From the cell containing the given text, extract its center point as (x, y) coordinate. 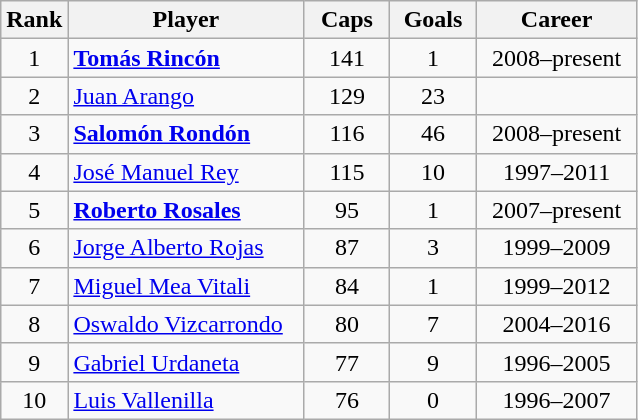
Juan Arango (186, 96)
80 (347, 324)
5 (34, 210)
Caps (347, 20)
129 (347, 96)
1999–2012 (556, 286)
76 (347, 400)
95 (347, 210)
Rank (34, 20)
1999–2009 (556, 248)
6 (34, 248)
Gabriel Urdaneta (186, 362)
José Manuel Rey (186, 172)
4 (34, 172)
8 (34, 324)
77 (347, 362)
2004–2016 (556, 324)
Roberto Rosales (186, 210)
0 (433, 400)
Goals (433, 20)
1996–2007 (556, 400)
141 (347, 58)
Oswaldo Vizcarrondo (186, 324)
115 (347, 172)
Salomón Rondón (186, 134)
Tomás Rincón (186, 58)
116 (347, 134)
Player (186, 20)
Career (556, 20)
Jorge Alberto Rojas (186, 248)
46 (433, 134)
2007–present (556, 210)
84 (347, 286)
87 (347, 248)
Miguel Mea Vitali (186, 286)
Luis Vallenilla (186, 400)
2 (34, 96)
23 (433, 96)
1997–2011 (556, 172)
1996–2005 (556, 362)
